Locate the cell with the specified text and output its [x, y] center coordinate. 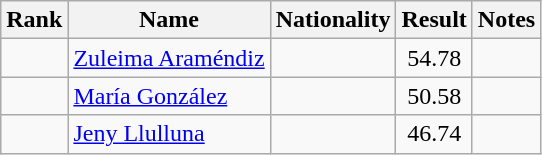
50.58 [434, 96]
Result [434, 20]
Rank [34, 20]
Notes [506, 20]
Jeny Llulluna [169, 134]
Zuleima Araméndiz [169, 58]
María González [169, 96]
Nationality [333, 20]
46.74 [434, 134]
54.78 [434, 58]
Name [169, 20]
